Search for the cell housing the specified text and yield its [X, Y] center coordinate. 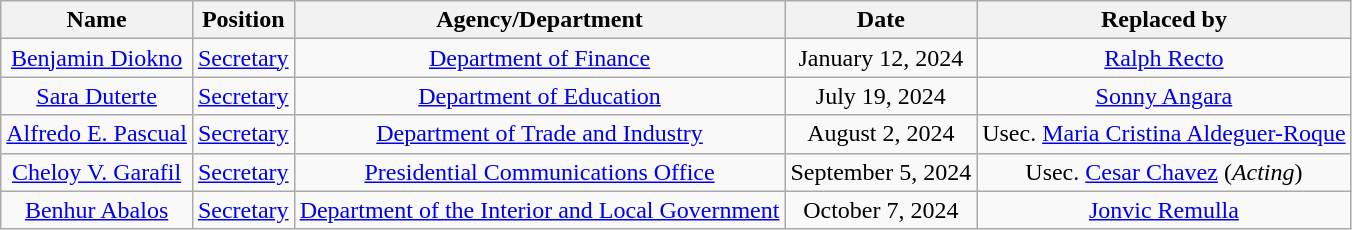
Replaced by [1164, 20]
Alfredo E. Pascual [97, 134]
January 12, 2024 [881, 58]
July 19, 2024 [881, 96]
Jonvic Remulla [1164, 210]
Usec. Cesar Chavez (Acting) [1164, 172]
Ralph Recto [1164, 58]
Cheloy V. Garafil [97, 172]
Benhur Abalos [97, 210]
Usec. Maria Cristina Aldeguer-Roque [1164, 134]
Agency/Department [540, 20]
September 5, 2024 [881, 172]
Position [243, 20]
Date [881, 20]
Presidential Communications Office [540, 172]
Sonny Angara [1164, 96]
Department of Finance [540, 58]
Department of Education [540, 96]
August 2, 2024 [881, 134]
Sara Duterte [97, 96]
Department of the Interior and Local Government [540, 210]
October 7, 2024 [881, 210]
Department of Trade and Industry [540, 134]
Name [97, 20]
Benjamin Diokno [97, 58]
